Determine the [x, y] coordinate at the center of the cell enclosing the given text.  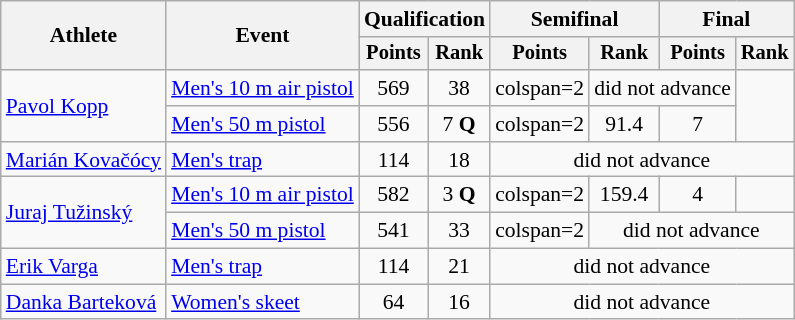
541 [394, 231]
Event [262, 36]
7 [698, 124]
Pavol Kopp [84, 106]
159.4 [624, 195]
Danka Barteková [84, 302]
Qualification [424, 19]
16 [459, 302]
556 [394, 124]
38 [459, 88]
3 Q [459, 195]
7 Q [459, 124]
Women's skeet [262, 302]
33 [459, 231]
Final [726, 19]
Marián Kovačócy [84, 160]
569 [394, 88]
21 [459, 267]
582 [394, 195]
4 [698, 195]
Juraj Tužinský [84, 212]
18 [459, 160]
Erik Varga [84, 267]
64 [394, 302]
Athlete [84, 36]
91.4 [624, 124]
Semifinal [574, 19]
